Extract the (x, y) coordinate from the center of the cell holding the provided text.  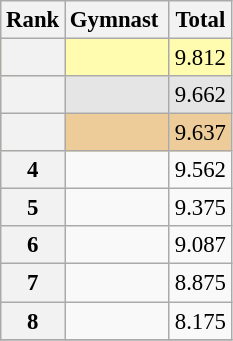
Gymnast (118, 20)
9.087 (200, 245)
6 (33, 245)
9.662 (200, 95)
8.175 (200, 321)
8 (33, 321)
8.875 (200, 283)
7 (33, 283)
4 (33, 170)
5 (33, 208)
9.375 (200, 208)
9.637 (200, 133)
Total (200, 20)
Rank (33, 20)
9.562 (200, 170)
9.812 (200, 58)
